Identify which cell holds the provided text, then report its (X, Y) central coordinate. 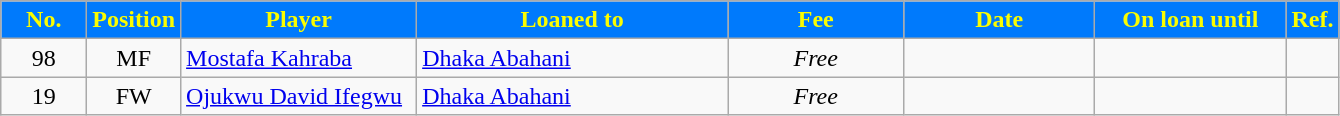
Fee (816, 20)
Loaned to (572, 20)
Ref. (1312, 20)
No. (44, 20)
Position (134, 20)
Ojukwu David Ifegwu (299, 96)
Date (1000, 20)
Mostafa Kahraba (299, 58)
MF (134, 58)
19 (44, 96)
FW (134, 96)
On loan until (1190, 20)
98 (44, 58)
Player (299, 20)
